From the cell containing the given text, extract its center point as (x, y) coordinate. 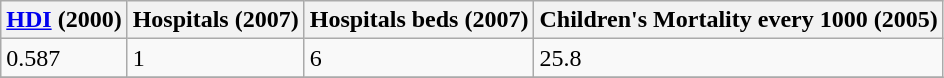
Hospitals (2007) (216, 20)
1 (216, 58)
0.587 (64, 58)
Hospitals beds (2007) (419, 20)
HDI (2000) (64, 20)
6 (419, 58)
25.8 (738, 58)
Children's Mortality every 1000 (2005) (738, 20)
